Detect which cell encompasses the target text, then output its [x, y] center coordinate. 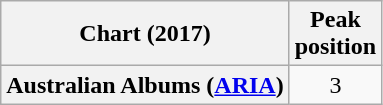
3 [335, 85]
Australian Albums (ARIA) [145, 85]
Chart (2017) [145, 34]
Peakposition [335, 34]
